Extract the (x, y) coordinate from the center of the cell holding the provided text.  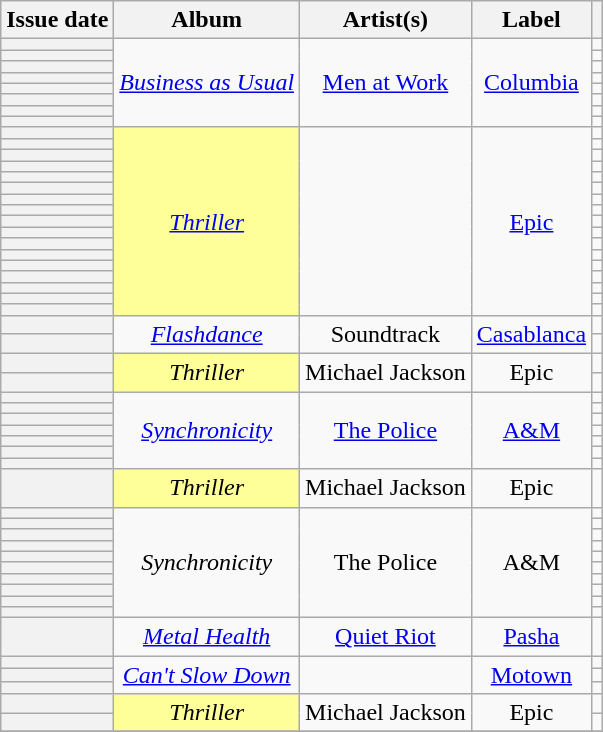
Quiet Riot (386, 637)
Pasha (531, 637)
Men at Work (386, 83)
Motown (531, 675)
Issue date (58, 20)
Soundtrack (386, 334)
Album (207, 20)
Metal Health (207, 637)
Label (531, 20)
Artist(s) (386, 20)
Business as Usual (207, 83)
Columbia (531, 83)
Can't Slow Down (207, 675)
Flashdance (207, 334)
Casablanca (531, 334)
